Provide the [x, y] coordinate of the cell's center where the given text is located.  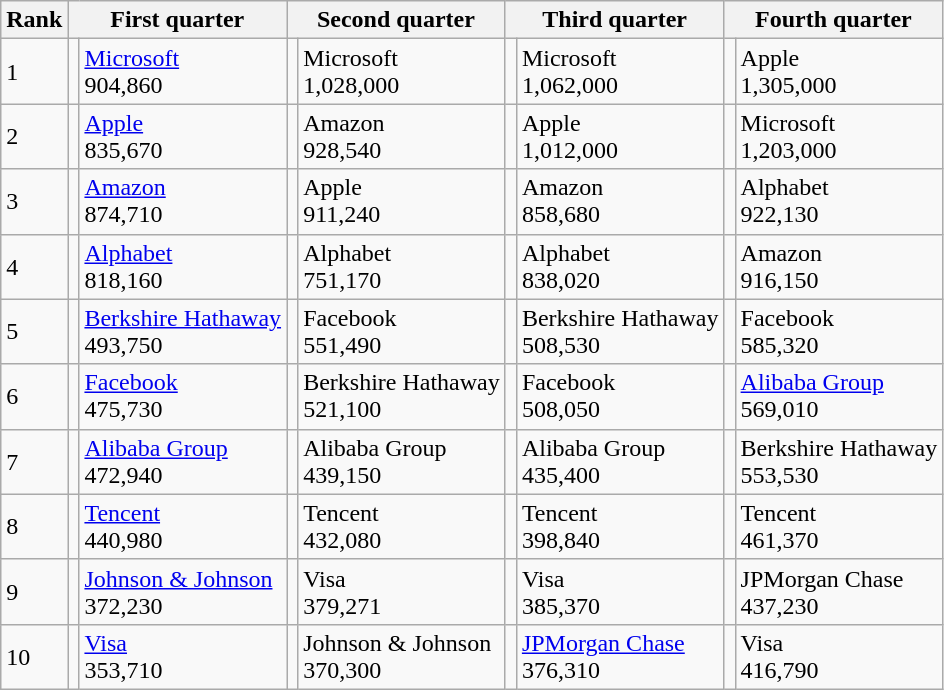
7 [34, 462]
10 [34, 656]
Tencent 398,840 [620, 526]
Microsoft 904,860 [183, 72]
Facebook 475,730 [183, 396]
Alphabet 751,170 [402, 266]
Amazon 858,680 [620, 202]
3 [34, 202]
4 [34, 266]
Fourth quarter [834, 20]
JPMorgan Chase 437,230 [839, 592]
Alibaba Group 435,400 [620, 462]
Alphabet 818,160 [183, 266]
Alibaba Group 472,940 [183, 462]
Microsoft 1,203,000 [839, 136]
5 [34, 332]
Third quarter [614, 20]
Rank [34, 20]
Second quarter [396, 20]
Berkshire Hathaway 521,100 [402, 396]
Visa 416,790 [839, 656]
First quarter [178, 20]
JPMorgan Chase 376,310 [620, 656]
Amazon 928,540 [402, 136]
Alibaba Group 439,150 [402, 462]
Amazon 916,150 [839, 266]
Johnson & Johnson 372,230 [183, 592]
Facebook 551,490 [402, 332]
Berkshire Hathaway 508,530 [620, 332]
Alphabet 838,020 [620, 266]
Apple 911,240 [402, 202]
Apple 1,012,000 [620, 136]
Alphabet 922,130 [839, 202]
Facebook 508,050 [620, 396]
2 [34, 136]
Visa 353,710 [183, 656]
Apple 835,670 [183, 136]
6 [34, 396]
Microsoft 1,028,000 [402, 72]
Berkshire Hathaway 493,750 [183, 332]
Alibaba Group 569,010 [839, 396]
Tencent 432,080 [402, 526]
Visa 385,370 [620, 592]
Johnson & Johnson 370,300 [402, 656]
Apple 1,305,000 [839, 72]
Berkshire Hathaway 553,530 [839, 462]
9 [34, 592]
Amazon 874,710 [183, 202]
Microsoft 1,062,000 [620, 72]
Tencent 461,370 [839, 526]
Facebook 585,320 [839, 332]
8 [34, 526]
Tencent 440,980 [183, 526]
Visa 379,271 [402, 592]
1 [34, 72]
